Capture the cell that displays the provided text and extract its [X, Y] central coordinate. 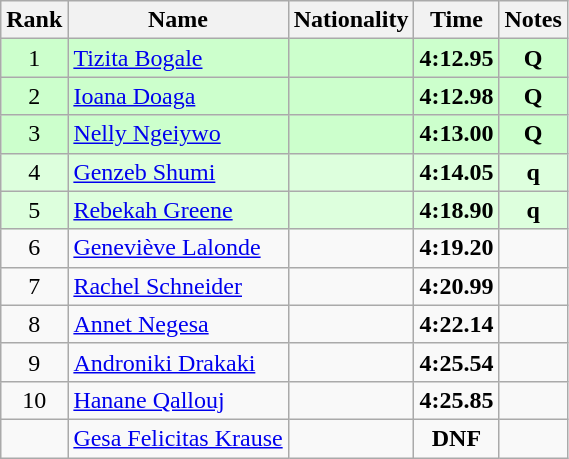
Notes [533, 20]
Rachel Schneider [178, 286]
2 [34, 96]
Nationality [351, 20]
4:12.95 [456, 58]
Tizita Bogale [178, 58]
1 [34, 58]
4:12.98 [456, 96]
4:14.05 [456, 172]
Hanane Qallouj [178, 400]
7 [34, 286]
9 [34, 362]
3 [34, 134]
5 [34, 210]
Name [178, 20]
4:20.99 [456, 286]
4:13.00 [456, 134]
Rebekah Greene [178, 210]
Androniki Drakaki [178, 362]
Annet Negesa [178, 324]
6 [34, 248]
Nelly Ngeiywo [178, 134]
Gesa Felicitas Krause [178, 438]
DNF [456, 438]
Ioana Doaga [178, 96]
4:18.90 [456, 210]
4:25.54 [456, 362]
Rank [34, 20]
8 [34, 324]
Geneviève Lalonde [178, 248]
4:25.85 [456, 400]
Genzeb Shumi [178, 172]
4:22.14 [456, 324]
Time [456, 20]
4 [34, 172]
4:19.20 [456, 248]
10 [34, 400]
